Search for the cell housing the specified text and yield its [x, y] center coordinate. 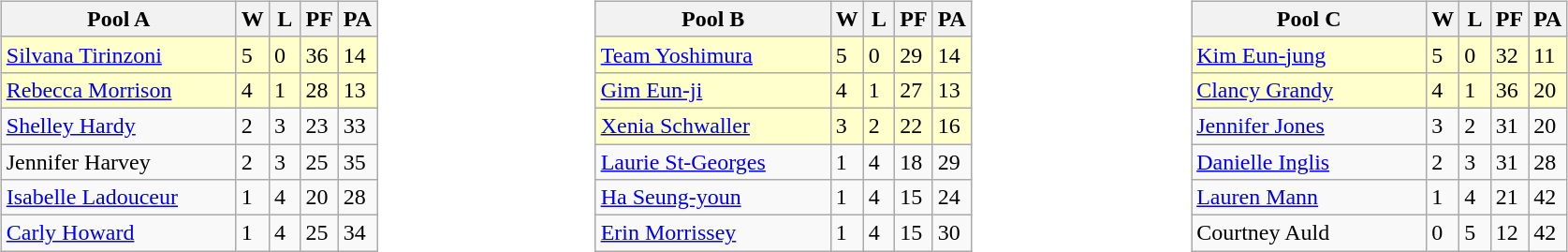
30 [951, 233]
Xenia Schwaller [713, 126]
18 [914, 162]
Courtney Auld [1309, 233]
Clancy Grandy [1309, 90]
Isabelle Ladouceur [118, 198]
Pool C [1309, 19]
Danielle Inglis [1309, 162]
Shelley Hardy [118, 126]
Jennifer Harvey [118, 162]
16 [951, 126]
23 [319, 126]
Ha Seung-youn [713, 198]
11 [1548, 54]
33 [358, 126]
24 [951, 198]
Pool A [118, 19]
Carly Howard [118, 233]
Lauren Mann [1309, 198]
Kim Eun-jung [1309, 54]
Rebecca Morrison [118, 90]
35 [358, 162]
Silvana Tirinzoni [118, 54]
12 [1509, 233]
21 [1509, 198]
22 [914, 126]
34 [358, 233]
32 [1509, 54]
Pool B [713, 19]
27 [914, 90]
Team Yoshimura [713, 54]
Gim Eun-ji [713, 90]
Jennifer Jones [1309, 126]
Laurie St-Georges [713, 162]
Erin Morrissey [713, 233]
